Pinpoint the cell where the given text exists, returning its [x, y] midpoint coordinate. 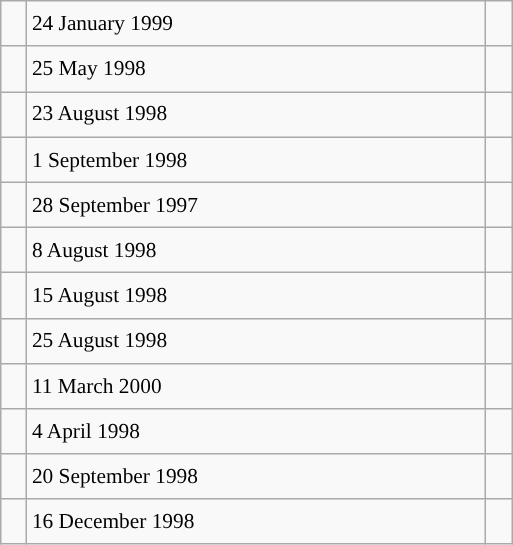
15 August 1998 [256, 296]
23 August 1998 [256, 114]
11 March 2000 [256, 386]
24 January 1999 [256, 24]
20 September 1998 [256, 476]
25 May 1998 [256, 68]
25 August 1998 [256, 340]
1 September 1998 [256, 160]
4 April 1998 [256, 432]
28 September 1997 [256, 204]
8 August 1998 [256, 250]
16 December 1998 [256, 522]
